Return [x, y] of the center of cell containing provided text 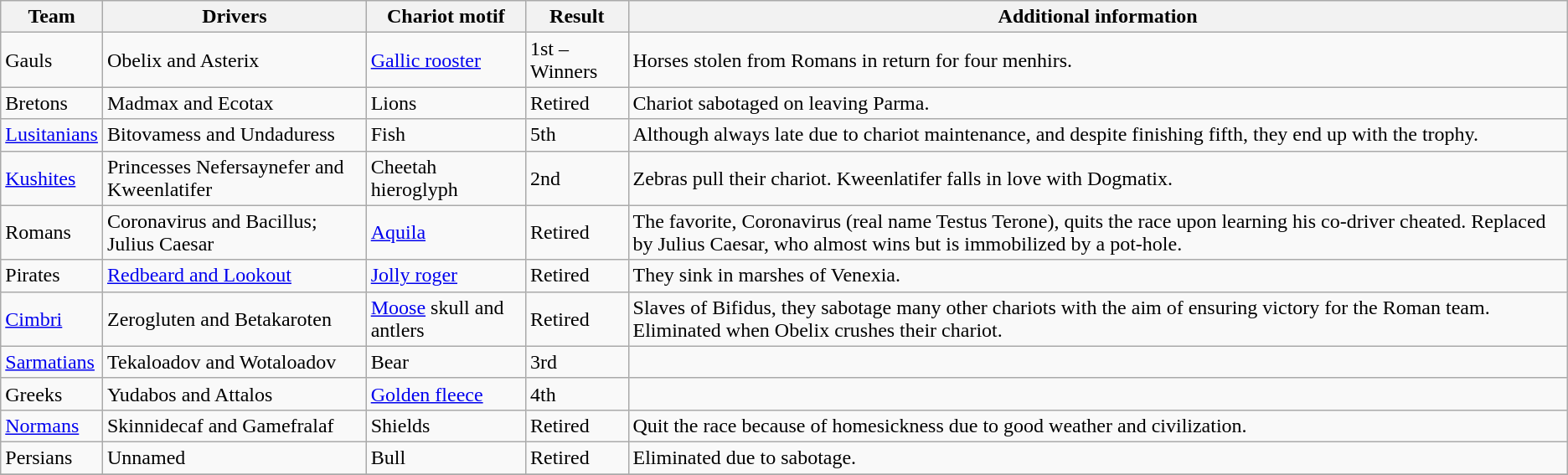
Pirates [52, 276]
Yudabos and Attalos [235, 394]
4th [576, 394]
Kushites [52, 178]
Although always late due to chariot maintenance, and despite finishing fifth, they end up with the trophy. [1097, 135]
Sarmatians [52, 362]
Persians [52, 457]
Madmax and Ecotax [235, 103]
Zebras pull their chariot. Kweenlatifer falls in love with Dogmatix. [1097, 178]
Coronavirus and Bacillus; Julius Caesar [235, 233]
Redbeard and Lookout [235, 276]
Gauls [52, 60]
Normans [52, 426]
Fish [446, 135]
Moose skull and antlers [446, 318]
Drivers [235, 17]
3rd [576, 362]
Lions [446, 103]
Additional information [1097, 17]
Bull [446, 457]
Unnamed [235, 457]
Skinnidecaf and Gamefralaf [235, 426]
Result [576, 17]
Cheetah hieroglyph [446, 178]
Aquila [446, 233]
Gallic rooster [446, 60]
Greeks [52, 394]
Lusitanians [52, 135]
2nd [576, 178]
Princesses Nefersaynefer and Kweenlatifer [235, 178]
Bitovamess and Undaduress [235, 135]
1st – Winners [576, 60]
Quit the race because of homesickness due to good weather and civilization. [1097, 426]
Chariot sabotaged on leaving Parma. [1097, 103]
Shields [446, 426]
Tekaloadov and Wotaloadov [235, 362]
Cimbri [52, 318]
5th [576, 135]
Horses stolen from Romans in return for four menhirs. [1097, 60]
Bear [446, 362]
Jolly roger [446, 276]
Bretons [52, 103]
Eliminated due to sabotage. [1097, 457]
Team [52, 17]
Golden fleece [446, 394]
They sink in marshes of Venexia. [1097, 276]
Chariot motif [446, 17]
Obelix and Asterix [235, 60]
Zerogluten and Betakaroten [235, 318]
Romans [52, 233]
